Return (X, Y) of the center of cell containing provided text 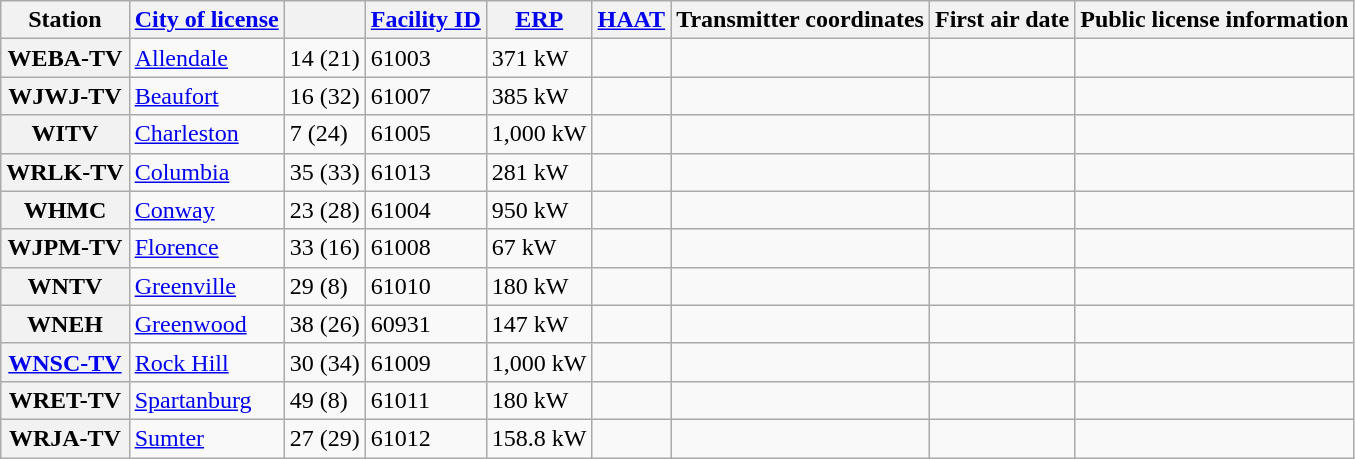
38 (26) (324, 324)
27 (29) (324, 438)
Beaufort (206, 96)
WRET-TV (65, 400)
61007 (426, 96)
67 kW (539, 248)
City of license (206, 20)
Conway (206, 210)
WEBA-TV (65, 58)
Sumter (206, 438)
WJWJ-TV (65, 96)
29 (8) (324, 286)
371 kW (539, 58)
Station (65, 20)
WNEH (65, 324)
61008 (426, 248)
61011 (426, 400)
61012 (426, 438)
61013 (426, 172)
WNTV (65, 286)
Rock Hill (206, 362)
60931 (426, 324)
HAAT (632, 20)
WJPM-TV (65, 248)
14 (21) (324, 58)
49 (8) (324, 400)
35 (33) (324, 172)
Charleston (206, 134)
7 (24) (324, 134)
Greenwood (206, 324)
16 (32) (324, 96)
158.8 kW (539, 438)
Transmitter coordinates (800, 20)
Allendale (206, 58)
30 (34) (324, 362)
61005 (426, 134)
385 kW (539, 96)
281 kW (539, 172)
61009 (426, 362)
61004 (426, 210)
WHMC (65, 210)
Public license information (1214, 20)
61003 (426, 58)
WITV (65, 134)
Spartanburg (206, 400)
33 (16) (324, 248)
First air date (1002, 20)
WRLK-TV (65, 172)
61010 (426, 286)
ERP (539, 20)
WRJA-TV (65, 438)
Facility ID (426, 20)
Florence (206, 248)
23 (28) (324, 210)
Columbia (206, 172)
147 kW (539, 324)
950 kW (539, 210)
Greenville (206, 286)
WNSC-TV (65, 362)
